For the text-containing cell, return its midpoint in [X, Y] coordinate format. 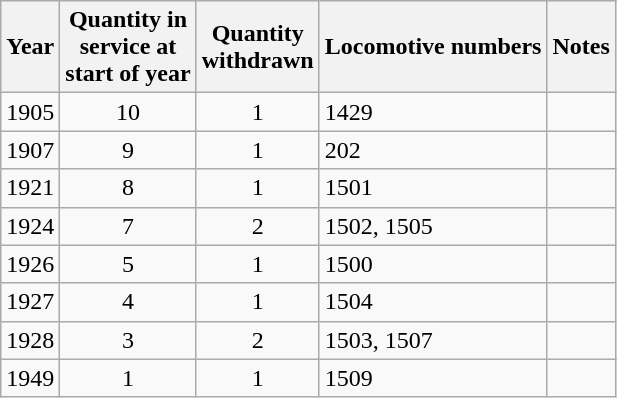
Year [30, 47]
Locomotive numbers [433, 47]
4 [128, 302]
Quantitywithdrawn [258, 47]
7 [128, 226]
9 [128, 150]
1926 [30, 264]
1907 [30, 150]
Notes [581, 47]
10 [128, 112]
1927 [30, 302]
1921 [30, 188]
1905 [30, 112]
1949 [30, 378]
5 [128, 264]
1504 [433, 302]
Quantity inservice atstart of year [128, 47]
1502, 1505 [433, 226]
1503, 1507 [433, 340]
1429 [433, 112]
202 [433, 150]
1509 [433, 378]
1928 [30, 340]
8 [128, 188]
1924 [30, 226]
3 [128, 340]
1501 [433, 188]
1500 [433, 264]
